From the cell containing the given text, extract its center point as [x, y] coordinate. 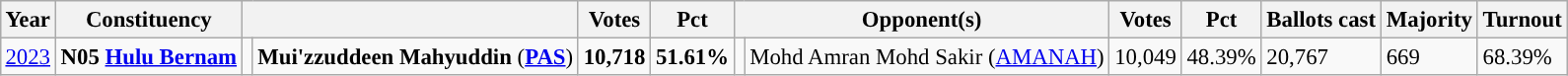
Mohd Amran Mohd Sakir (AMANAH) [927, 56]
51.61% [692, 56]
10,049 [1146, 56]
669 [1429, 56]
48.39% [1221, 56]
10,718 [613, 56]
2023 [28, 56]
Year [28, 20]
Ballots cast [1321, 20]
Majority [1429, 20]
68.39% [1523, 56]
N05 Hulu Bernam [148, 56]
Opponent(s) [921, 20]
Mui'zzuddeen Mahyuddin (PAS) [415, 56]
Constituency [148, 20]
20,767 [1321, 56]
Turnout [1523, 20]
